Locate the cell with the specified text and output its [X, Y] center coordinate. 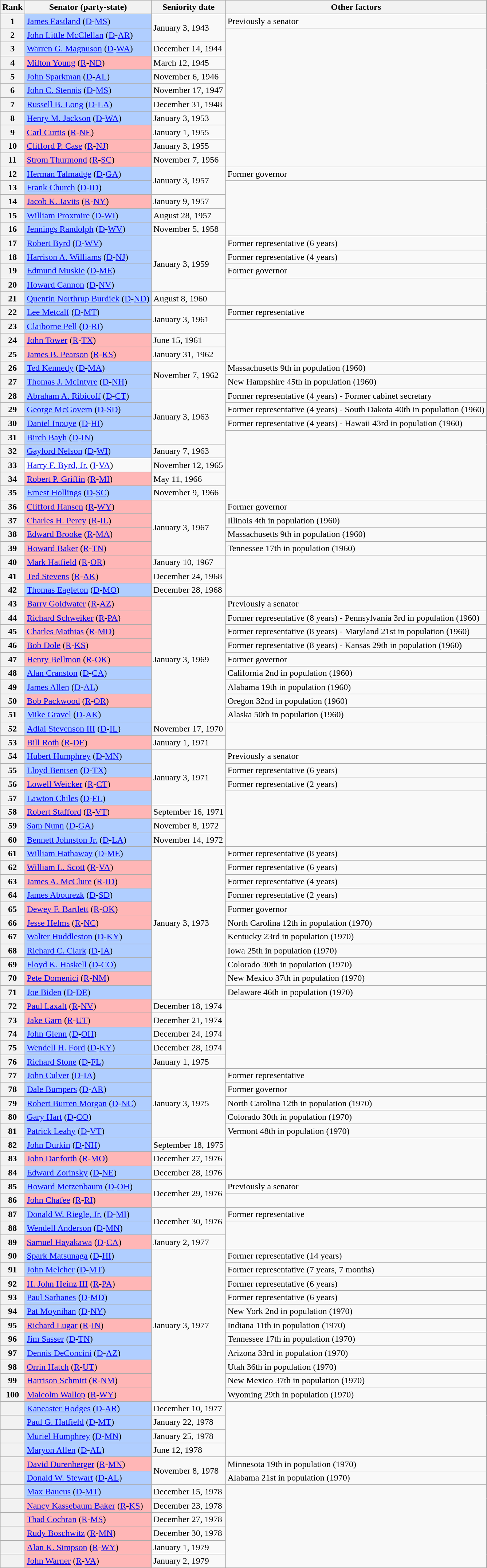
57 [12, 798]
47 [12, 659]
Quentin Northrup Burdick (D-ND) [88, 299]
Clifford Hansen (R-WY) [88, 507]
Max Baucus (D-MT) [88, 1491]
December 29, 1976 [189, 1193]
George McGovern (D-SD) [88, 410]
29 [12, 410]
John Durkin (D-NH) [88, 1145]
Howard Cannon (D-NV) [88, 285]
65 [12, 909]
Delaware 46th in population (1970) [356, 992]
Dale Bumpers (D-AR) [88, 1089]
Utah 36th in population (1970) [356, 1367]
November 12, 1965 [189, 465]
59 [12, 826]
68 [12, 951]
Floyd K. Haskell (D-CO) [88, 964]
61 [12, 854]
55 [12, 770]
39 [12, 548]
3 [12, 49]
Patrick Leahy (D-VT) [88, 1131]
John Chafee (R-RI) [88, 1200]
September 16, 1971 [189, 812]
November 17, 1970 [189, 729]
December 14, 1944 [189, 49]
Howard Metzenbaum (D-OH) [88, 1186]
January 1, 1979 [189, 1547]
41 [12, 576]
Ted Kennedy (D-MA) [88, 368]
Thomas Eagleton (D-MO) [88, 590]
Herman Talmadge (D-GA) [88, 174]
Spark Matsunaga (D-HI) [88, 1256]
30 [12, 424]
Henry Bellmon (R-OK) [88, 659]
Lloyd Bentsen (D-TX) [88, 770]
Samuel Hayakawa (D-CA) [88, 1242]
Gaylord Nelson (D-WI) [88, 451]
Alaska 50th in population (1960) [356, 715]
Thomas J. McIntyre (D-NH) [88, 382]
54 [12, 756]
January 31, 1962 [189, 354]
Thad Cochran (R-MS) [88, 1520]
Paul Sarbanes (D-MD) [88, 1298]
Hubert Humphrey (D-MN) [88, 756]
71 [12, 992]
January 3, 1977 [189, 1325]
51 [12, 715]
83 [12, 1159]
15 [12, 215]
January 3, 1971 [189, 777]
22 [12, 312]
Jim Sasser (D-TN) [88, 1339]
Wendell H. Ford (D-KY) [88, 1048]
November 9, 1966 [189, 493]
Birch Bayh (D-IN) [88, 437]
40 [12, 562]
November 8, 1972 [189, 826]
Former representative (8 years) - Maryland 21st in population (1960) [356, 632]
January 2, 1977 [189, 1242]
Edmund Muskie (D-ME) [88, 271]
James Allen (D-AL) [88, 687]
21 [12, 299]
16 [12, 229]
John C. Stennis (D-MS) [88, 90]
William Proxmire (D-WI) [88, 215]
46 [12, 645]
January 1, 1955 [189, 132]
Alan K. Simpson (R-WY) [88, 1547]
November 7, 1956 [189, 160]
November 6, 1946 [189, 77]
Henry M. Jackson (D-WA) [88, 118]
95 [12, 1325]
49 [12, 687]
58 [12, 812]
January 3, 1969 [189, 659]
79 [12, 1103]
1 [12, 21]
Robert Byrd (D-WV) [88, 243]
John Sparkman (D-AL) [88, 77]
89 [12, 1242]
June 12, 1978 [189, 1450]
Carl Curtis (R-NE) [88, 132]
8 [12, 118]
Jesse Helms (R-NC) [88, 923]
Walter Huddleston (D-KY) [88, 937]
Former representative (8 years) - Kansas 29th in population (1960) [356, 645]
11 [12, 160]
January 1, 1971 [189, 742]
80 [12, 1117]
93 [12, 1298]
Strom Thurmond (R-SC) [88, 160]
62 [12, 867]
December 31, 1948 [189, 104]
November 17, 1947 [189, 90]
Former representative (8 years) [356, 854]
Harry F. Byrd, Jr. (I-VA) [88, 465]
42 [12, 590]
August 28, 1957 [189, 215]
December 23, 1978 [189, 1506]
May 11, 1966 [189, 479]
November 14, 1972 [189, 839]
86 [12, 1200]
84 [12, 1173]
November 5, 1958 [189, 229]
January 3, 1973 [189, 923]
Charles Mathias (R-MD) [88, 632]
December 27, 1978 [189, 1520]
January 7, 1963 [189, 451]
Harrison A. Williams (D-NJ) [88, 257]
76 [12, 1062]
January 3, 1955 [189, 146]
Edward Brooke (R-MA) [88, 534]
66 [12, 923]
December 18, 1974 [189, 1006]
Rudy Boschwitz (R-MN) [88, 1533]
78 [12, 1089]
38 [12, 534]
Malcolm Wallop (R-WY) [88, 1395]
Bob Packwood (R-OR) [88, 701]
34 [12, 479]
98 [12, 1367]
6 [12, 90]
January 10, 1967 [189, 562]
August 8, 1960 [189, 299]
Kentucky 23rd in population (1970) [356, 937]
97 [12, 1353]
Arizona 33rd in population (1970) [356, 1353]
January 9, 1957 [189, 202]
H. John Heinz III (R-PA) [88, 1283]
Richard C. Clark (D-IA) [88, 951]
13 [12, 188]
Richard Schweiker (R-PA) [88, 618]
January 3, 1959 [189, 264]
Wyoming 29th in population (1970) [356, 1395]
17 [12, 243]
Former representative (14 years) [356, 1256]
December 24, 1968 [189, 576]
12 [12, 174]
John Warner (R-VA) [88, 1561]
Mark Hatfield (R-OR) [88, 562]
Alabama 21st in population (1970) [356, 1478]
Lee Metcalf (D-MT) [88, 312]
Milton Young (R-ND) [88, 63]
January 3, 1961 [189, 319]
7 [12, 104]
September 18, 1975 [189, 1145]
Paul Laxalt (R-NV) [88, 1006]
January 3, 1957 [189, 181]
Rank [12, 7]
Donald W. Stewart (D-AL) [88, 1478]
Robert Stafford (R-VT) [88, 812]
50 [12, 701]
94 [12, 1311]
Charles H. Percy (R-IL) [88, 520]
Adlai Stevenson III (D-IL) [88, 729]
January 1, 1975 [189, 1062]
December 28, 1974 [189, 1048]
Former representative (7 years, 7 months) [356, 1269]
Warren G. Magnuson (D-WA) [88, 49]
Other factors [356, 7]
10 [12, 146]
33 [12, 465]
Dennis DeConcini (D-AZ) [88, 1353]
35 [12, 493]
70 [12, 978]
37 [12, 520]
December 28, 1976 [189, 1173]
Abraham A. Ribicoff (D-CT) [88, 395]
27 [12, 382]
June 15, 1961 [189, 340]
Dewey F. Bartlett (R-OK) [88, 909]
December 28, 1968 [189, 590]
Ernest Hollings (D-SC) [88, 493]
January 3, 1953 [189, 118]
64 [12, 895]
Former representative (8 years) - Pennsylvania 3rd in population (1960) [356, 618]
Gary Hart (D-CO) [88, 1117]
Richard Lugar (R-IN) [88, 1325]
January 2, 1979 [189, 1561]
45 [12, 632]
Lawton Chiles (D-FL) [88, 798]
19 [12, 271]
James Eastland (D-MS) [88, 21]
99 [12, 1381]
Minnesota 19th in population (1970) [356, 1464]
Alan Cranston (D-CA) [88, 673]
Robert Burren Morgan (D-NC) [88, 1103]
Paul G. Hatfield (D-MT) [88, 1422]
John Tower (R-TX) [88, 340]
25 [12, 354]
91 [12, 1269]
Ted Stevens (R-AK) [88, 576]
Pat Moynihan (D-NY) [88, 1311]
January 3, 1967 [189, 527]
23 [12, 326]
52 [12, 729]
Bennett Johnston Jr. (D-LA) [88, 839]
87 [12, 1214]
24 [12, 340]
77 [12, 1076]
Donald W. Riegle, Jr. (D-MI) [88, 1214]
Orrin Hatch (R-UT) [88, 1367]
Illinois 4th in population (1960) [356, 520]
Former representative (4 years) - Former cabinet secretary [356, 395]
John Little McClellan (D-AR) [88, 35]
88 [12, 1228]
Edward Zorinsky (D-NE) [88, 1173]
9 [12, 132]
26 [12, 368]
January 22, 1978 [189, 1422]
Claiborne Pell (D-RI) [88, 326]
Sam Nunn (D-GA) [88, 826]
John Danforth (R-MO) [88, 1159]
December 30, 1978 [189, 1533]
January 3, 1975 [189, 1103]
43 [12, 604]
New Hampshire 45th in population (1960) [356, 382]
73 [12, 1020]
4 [12, 63]
60 [12, 839]
Jennings Randolph (D-WV) [88, 229]
William L. Scott (R-VA) [88, 867]
Vermont 48th in population (1970) [356, 1131]
January 3, 1943 [189, 28]
82 [12, 1145]
14 [12, 202]
2 [12, 35]
63 [12, 881]
Bob Dole (R-KS) [88, 645]
20 [12, 285]
Former representative (4 years) - Hawaii 43rd in population (1960) [356, 424]
Pete Domenici (R-NM) [88, 978]
Tennessee 17th in population (1970) [356, 1339]
Mike Gravel (D-AK) [88, 715]
5 [12, 77]
90 [12, 1256]
James B. Pearson (R-KS) [88, 354]
81 [12, 1131]
December 24, 1974 [189, 1034]
Bill Roth (R-DE) [88, 742]
James A. McClure (R-ID) [88, 881]
Lowell Weicker (R-CT) [88, 784]
Seniority date [189, 7]
Nancy Kassebaum Baker (R-KS) [88, 1506]
Wendell Anderson (D-MN) [88, 1228]
Jake Garn (R-UT) [88, 1020]
Indiana 11th in population (1970) [356, 1325]
96 [12, 1339]
January 3, 1963 [189, 416]
December 21, 1974 [189, 1020]
Clifford P. Case (R-NJ) [88, 146]
Jacob K. Javits (R-NY) [88, 202]
Kaneaster Hodges (D-AR) [88, 1408]
Barry Goldwater (R-AZ) [88, 604]
James Abourezk (D-SD) [88, 895]
100 [12, 1395]
32 [12, 451]
Tennessee 17th in population (1960) [356, 548]
Frank Church (D-ID) [88, 188]
Joe Biden (D-DE) [88, 992]
85 [12, 1186]
New York 2nd in population (1970) [356, 1311]
John Melcher (D-MT) [88, 1269]
56 [12, 784]
Howard Baker (R-TN) [88, 548]
David Durenberger (R-MN) [88, 1464]
Robert P. Griffin (R-MI) [88, 479]
36 [12, 507]
December 27, 1976 [189, 1159]
March 12, 1945 [189, 63]
Muriel Humphrey (D-MN) [88, 1436]
Former representative (4 years) - South Dakota 40th in population (1960) [356, 410]
December 30, 1976 [189, 1221]
November 8, 1978 [189, 1471]
74 [12, 1034]
18 [12, 257]
53 [12, 742]
Alabama 19th in population (1960) [356, 687]
Daniel Inouye (D-HI) [88, 424]
California 2nd in population (1960) [356, 673]
Oregon 32nd in population (1960) [356, 701]
John Culver (D-IA) [88, 1076]
December 10, 1977 [189, 1408]
January 25, 1978 [189, 1436]
28 [12, 395]
67 [12, 937]
48 [12, 673]
William Hathaway (D-ME) [88, 854]
Harrison Schmitt (R-NM) [88, 1381]
John Glenn (D-OH) [88, 1034]
Russell B. Long (D-LA) [88, 104]
Richard Stone (D-FL) [88, 1062]
72 [12, 1006]
Maryon Allen (D-AL) [88, 1450]
November 7, 1962 [189, 375]
44 [12, 618]
31 [12, 437]
92 [12, 1283]
December 15, 1978 [189, 1491]
75 [12, 1048]
Iowa 25th in population (1970) [356, 951]
Senator (party-state) [88, 7]
69 [12, 964]
